Locate the cell with the specified text and output its [x, y] center coordinate. 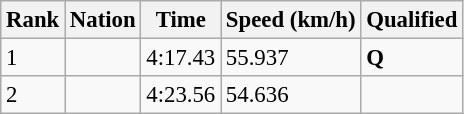
4:23.56 [181, 95]
Speed (km/h) [291, 20]
Q [412, 58]
2 [33, 95]
1 [33, 58]
Qualified [412, 20]
55.937 [291, 58]
Nation [103, 20]
Rank [33, 20]
54.636 [291, 95]
Time [181, 20]
4:17.43 [181, 58]
